Extract the (X, Y) coordinate from the center of the cell holding the provided text.  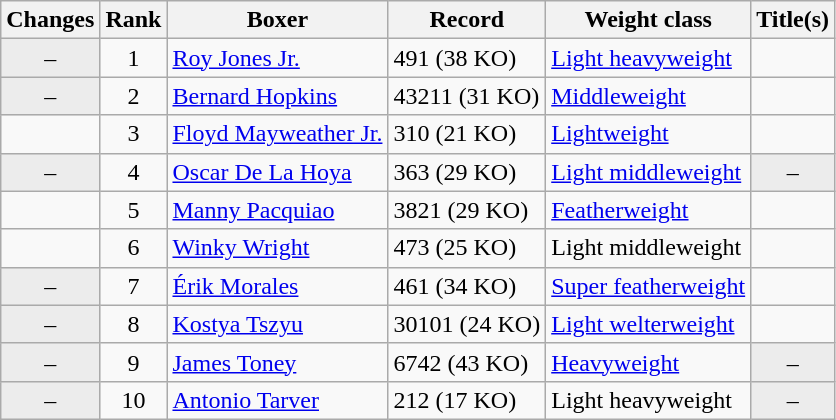
Boxer (278, 20)
9 (134, 362)
Heavyweight (648, 362)
7 (134, 286)
Rank (134, 20)
10 (134, 400)
Changes (50, 20)
43211 (31 KO) (467, 96)
Roy Jones Jr. (278, 58)
Winky Wright (278, 248)
Middleweight (648, 96)
Oscar De La Hoya (278, 172)
310 (21 KO) (467, 134)
8 (134, 324)
Manny Pacquiao (278, 210)
30101 (24 KO) (467, 324)
212 (17 KO) (467, 400)
6 (134, 248)
1 (134, 58)
491 (38 KO) (467, 58)
Weight class (648, 20)
Bernard Hopkins (278, 96)
Antonio Tarver (278, 400)
Title(s) (793, 20)
Floyd Mayweather Jr. (278, 134)
2 (134, 96)
Record (467, 20)
James Toney (278, 362)
4 (134, 172)
363 (29 KO) (467, 172)
Lightweight (648, 134)
473 (25 KO) (467, 248)
3821 (29 KO) (467, 210)
Érik Morales (278, 286)
5 (134, 210)
461 (34 KO) (467, 286)
Super featherweight (648, 286)
Featherweight (648, 210)
Kostya Tszyu (278, 324)
Light welterweight (648, 324)
6742 (43 KO) (467, 362)
3 (134, 134)
